Provide the [X, Y] coordinate of the cell's center where the given text is located.  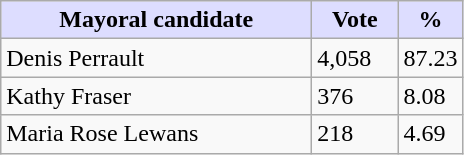
Mayoral candidate [156, 20]
8.08 [430, 96]
Denis Perrault [156, 58]
Vote [355, 20]
% [430, 20]
4,058 [355, 58]
87.23 [430, 58]
376 [355, 96]
4.69 [430, 134]
Maria Rose Lewans [156, 134]
218 [355, 134]
Kathy Fraser [156, 96]
